Detect which cell encompasses the target text, then output its [X, Y] center coordinate. 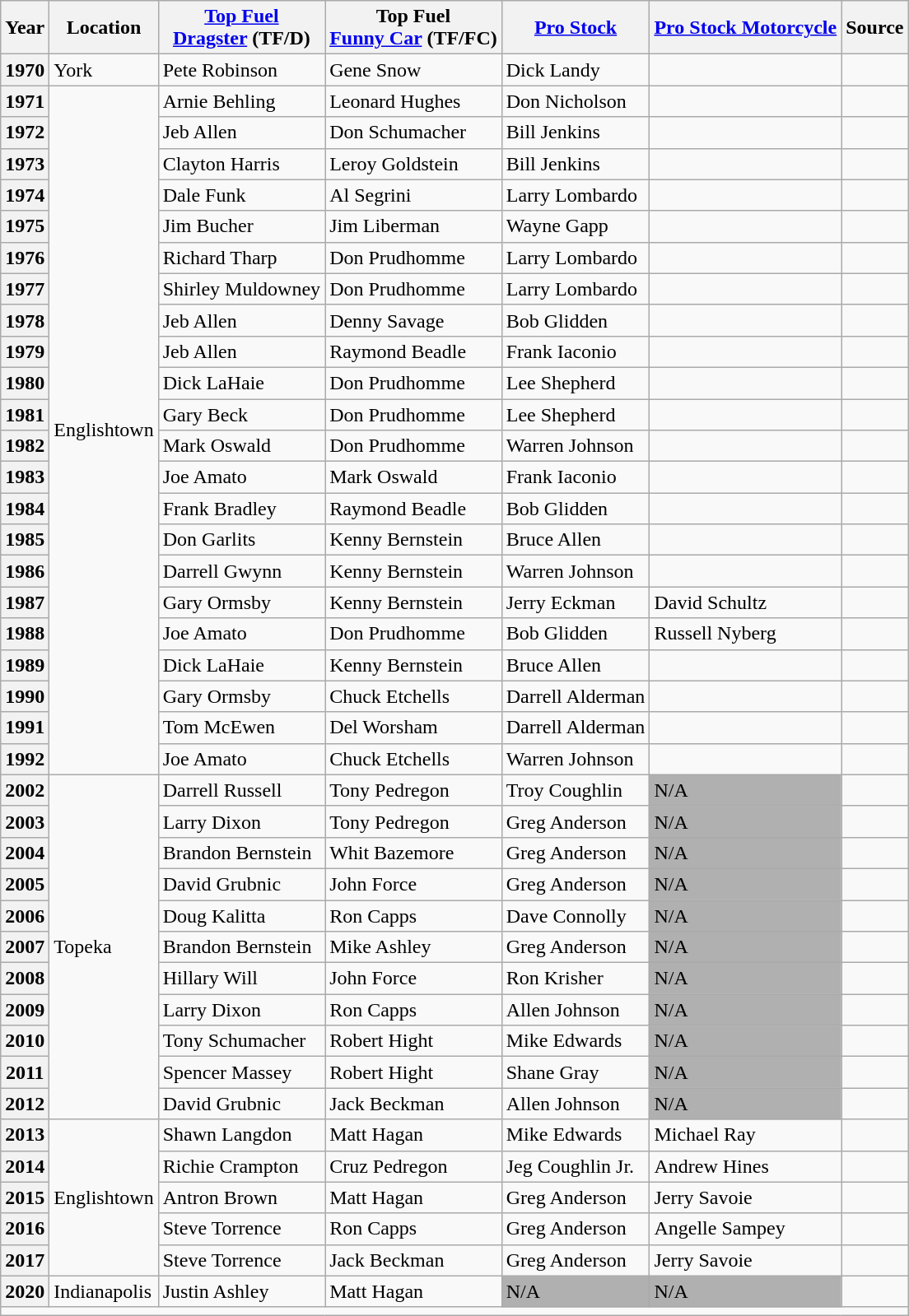
1983 [25, 477]
Dale Funk [241, 195]
Michael Ray [746, 1135]
Jim Liberman [413, 226]
1978 [25, 320]
2013 [25, 1135]
Topeka [104, 946]
Gene Snow [413, 70]
Jerry Eckman [576, 602]
2015 [25, 1197]
Wayne Gapp [576, 226]
Darrell Russell [241, 790]
Tony Schumacher [241, 1041]
Cruz Pedregon [413, 1166]
Al Segrini [413, 195]
Darrell Gwynn [241, 571]
2003 [25, 821]
2002 [25, 790]
2012 [25, 1104]
2007 [25, 947]
1974 [25, 195]
Dick Landy [576, 70]
Hillary Will [241, 979]
1976 [25, 258]
Ron Krisher [576, 979]
1989 [25, 665]
2008 [25, 979]
Andrew Hines [746, 1166]
Don Garlits [241, 540]
1972 [25, 133]
2011 [25, 1072]
1982 [25, 446]
Clayton Harris [241, 164]
1988 [25, 634]
York [104, 70]
Troy Coughlin [576, 790]
Dave Connolly [576, 916]
Pete Robinson [241, 70]
1981 [25, 414]
Arnie Behling [241, 101]
1990 [25, 696]
Shane Gray [576, 1072]
Don Schumacher [413, 133]
Gary Beck [241, 414]
1977 [25, 289]
Pro Stock Motorcycle [746, 28]
2010 [25, 1041]
Angelle Sampey [746, 1229]
2009 [25, 1010]
Leonard Hughes [413, 101]
Shawn Langdon [241, 1135]
1971 [25, 101]
Doug Kalitta [241, 916]
1991 [25, 728]
2014 [25, 1166]
Indianapolis [104, 1291]
Denny Savage [413, 320]
1975 [25, 226]
Russell Nyberg [746, 634]
2017 [25, 1260]
1980 [25, 383]
Richie Crampton [241, 1166]
Don Nicholson [576, 101]
Top FuelFunny Car (TF/FC) [413, 28]
1986 [25, 571]
1987 [25, 602]
Shirley Muldowney [241, 289]
Jeg Coughlin Jr. [576, 1166]
Antron Brown [241, 1197]
Richard Tharp [241, 258]
Tom McEwen [241, 728]
1979 [25, 351]
1970 [25, 70]
David Schultz [746, 602]
Frank Bradley [241, 509]
Location [104, 28]
Del Worsham [413, 728]
Source [874, 28]
1973 [25, 164]
Mike Ashley [413, 947]
Justin Ashley [241, 1291]
1985 [25, 540]
2016 [25, 1229]
2020 [25, 1291]
1992 [25, 759]
Spencer Massey [241, 1072]
2004 [25, 853]
Pro Stock [576, 28]
1984 [25, 509]
Top FuelDragster (TF/D) [241, 28]
Whit Bazemore [413, 853]
Jim Bucher [241, 226]
Year [25, 28]
2005 [25, 884]
Leroy Goldstein [413, 164]
2006 [25, 916]
